Return [x, y] of the center of cell containing provided text 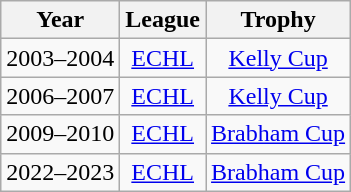
Year [60, 20]
2009–2010 [60, 134]
2003–2004 [60, 58]
Trophy [278, 20]
2022–2023 [60, 172]
League [163, 20]
2006–2007 [60, 96]
